Return the [X, Y] coordinate for the center point of the cell that contains the specified text.  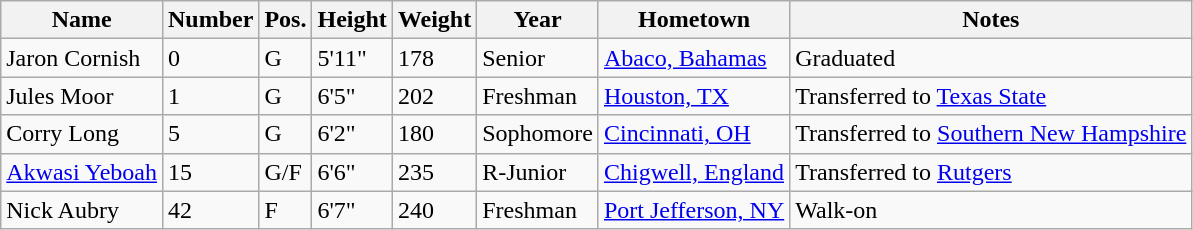
Chigwell, England [694, 172]
Transferred to Texas State [991, 96]
180 [434, 134]
G/F [286, 172]
15 [210, 172]
6'5" [352, 96]
Houston, TX [694, 96]
Hometown [694, 20]
5'11" [352, 58]
Pos. [286, 20]
6'2" [352, 134]
Jaron Cornish [82, 58]
Transferred to Rutgers [991, 172]
Number [210, 20]
1 [210, 96]
42 [210, 210]
Abaco, Bahamas [694, 58]
Height [352, 20]
Walk-on [991, 210]
Transferred to Southern New Hampshire [991, 134]
Cincinnati, OH [694, 134]
Notes [991, 20]
R-Junior [538, 172]
Jules Moor [82, 96]
202 [434, 96]
Sophomore [538, 134]
Corry Long [82, 134]
6'7" [352, 210]
235 [434, 172]
F [286, 210]
0 [210, 58]
Name [82, 20]
Port Jefferson, NY [694, 210]
5 [210, 134]
178 [434, 58]
Year [538, 20]
240 [434, 210]
Nick Aubry [82, 210]
Akwasi Yeboah [82, 172]
Graduated [991, 58]
Senior [538, 58]
Weight [434, 20]
6'6" [352, 172]
